Search for the cell housing the specified text and yield its (X, Y) center coordinate. 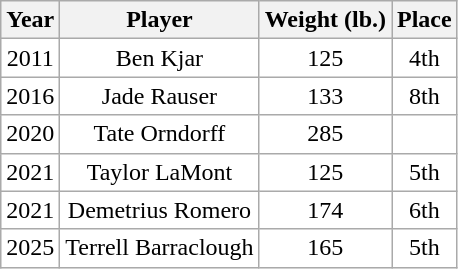
285 (325, 134)
Year (30, 20)
Place (425, 20)
6th (425, 210)
Player (160, 20)
165 (325, 248)
2016 (30, 96)
2025 (30, 248)
2020 (30, 134)
2011 (30, 58)
Jade Rauser (160, 96)
Ben Kjar (160, 58)
8th (425, 96)
Terrell Barraclough (160, 248)
Taylor LaMont (160, 172)
4th (425, 58)
174 (325, 210)
133 (325, 96)
Tate Orndorff (160, 134)
Weight (lb.) (325, 20)
Demetrius Romero (160, 210)
